From the cell containing the given text, extract its center point as [X, Y] coordinate. 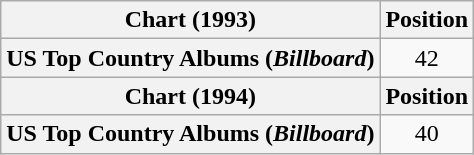
Chart (1993) [190, 20]
Chart (1994) [190, 96]
42 [427, 58]
40 [427, 134]
